Scan for the cell matching the given text and deliver its (X, Y) coordinate at center. 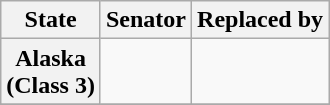
Senator (146, 20)
Replaced by (260, 20)
Alaska(Class 3) (51, 72)
State (51, 20)
